Extract the (x, y) coordinate from the center of the cell holding the provided text.  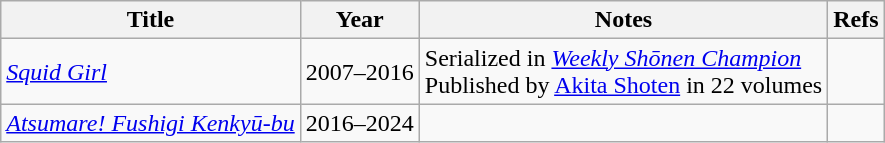
Title (150, 20)
Year (360, 20)
Serialized in Weekly Shōnen ChampionPublished by Akita Shoten in 22 volumes (623, 72)
Notes (623, 20)
2016–2024 (360, 123)
2007–2016 (360, 72)
Refs (856, 20)
Atsumare! Fushigi Kenkyū-bu (150, 123)
Squid Girl (150, 72)
